Detect which cell encompasses the target text, then output its [X, Y] center coordinate. 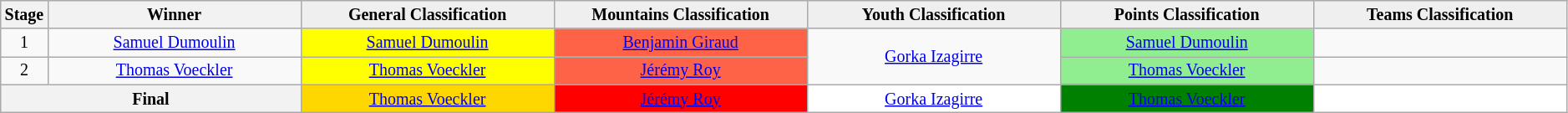
1 [24, 44]
Youth Classification [934, 15]
Benjamin Giraud [680, 44]
Stage [24, 15]
Teams Classification [1440, 15]
2 [24, 70]
Winner [174, 15]
Final [150, 99]
Mountains Classification [680, 15]
General Classification [428, 15]
Points Classification [1186, 15]
